Return the [x, y] coordinate for the center point of the cell that contains the specified text.  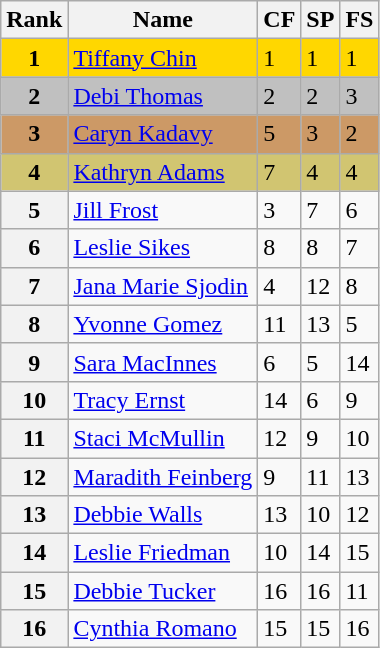
Jana Marie Sjodin [163, 286]
FS [360, 20]
Cynthia Romano [163, 629]
Staci McMullin [163, 438]
Leslie Friedman [163, 553]
Leslie Sikes [163, 248]
Debbie Tucker [163, 591]
Kathryn Adams [163, 172]
Yvonne Gomez [163, 324]
Maradith Feinberg [163, 477]
SP [320, 20]
Debi Thomas [163, 96]
Caryn Kadavy [163, 134]
Sara MacInnes [163, 362]
Tracy Ernst [163, 400]
Rank [34, 20]
Name [163, 20]
Jill Frost [163, 210]
Tiffany Chin [163, 58]
Debbie Walls [163, 515]
CF [280, 20]
